For the text-containing cell, return its midpoint in [X, Y] coordinate format. 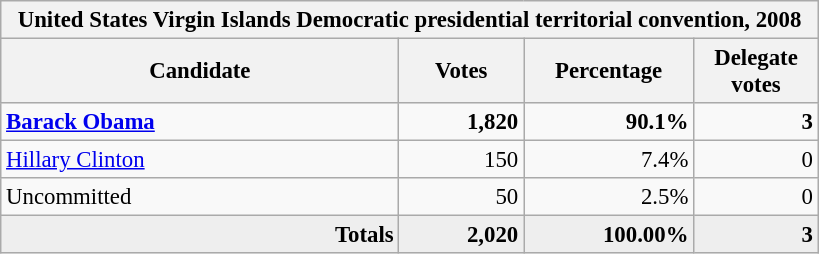
100.00% [609, 235]
1,820 [462, 122]
Votes [462, 72]
Barack Obama [200, 122]
Delegate votes [756, 72]
United States Virgin Islands Democratic presidential territorial convention, 2008 [410, 20]
50 [462, 197]
Percentage [609, 72]
Candidate [200, 72]
150 [462, 160]
2.5% [609, 197]
Uncommitted [200, 197]
90.1% [609, 122]
Totals [200, 235]
Hillary Clinton [200, 160]
7.4% [609, 160]
2,020 [462, 235]
